Locate the cell with the specified text and output its [X, Y] center coordinate. 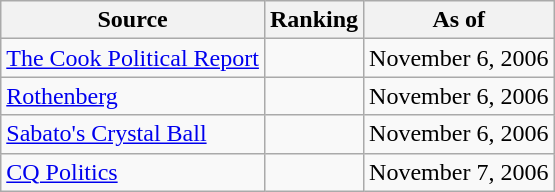
Sabato's Crystal Ball [133, 134]
The Cook Political Report [133, 58]
November 7, 2006 [459, 172]
CQ Politics [133, 172]
Source [133, 20]
Ranking [314, 20]
Rothenberg [133, 96]
As of [459, 20]
